For the text-containing cell, return its midpoint in [X, Y] coordinate format. 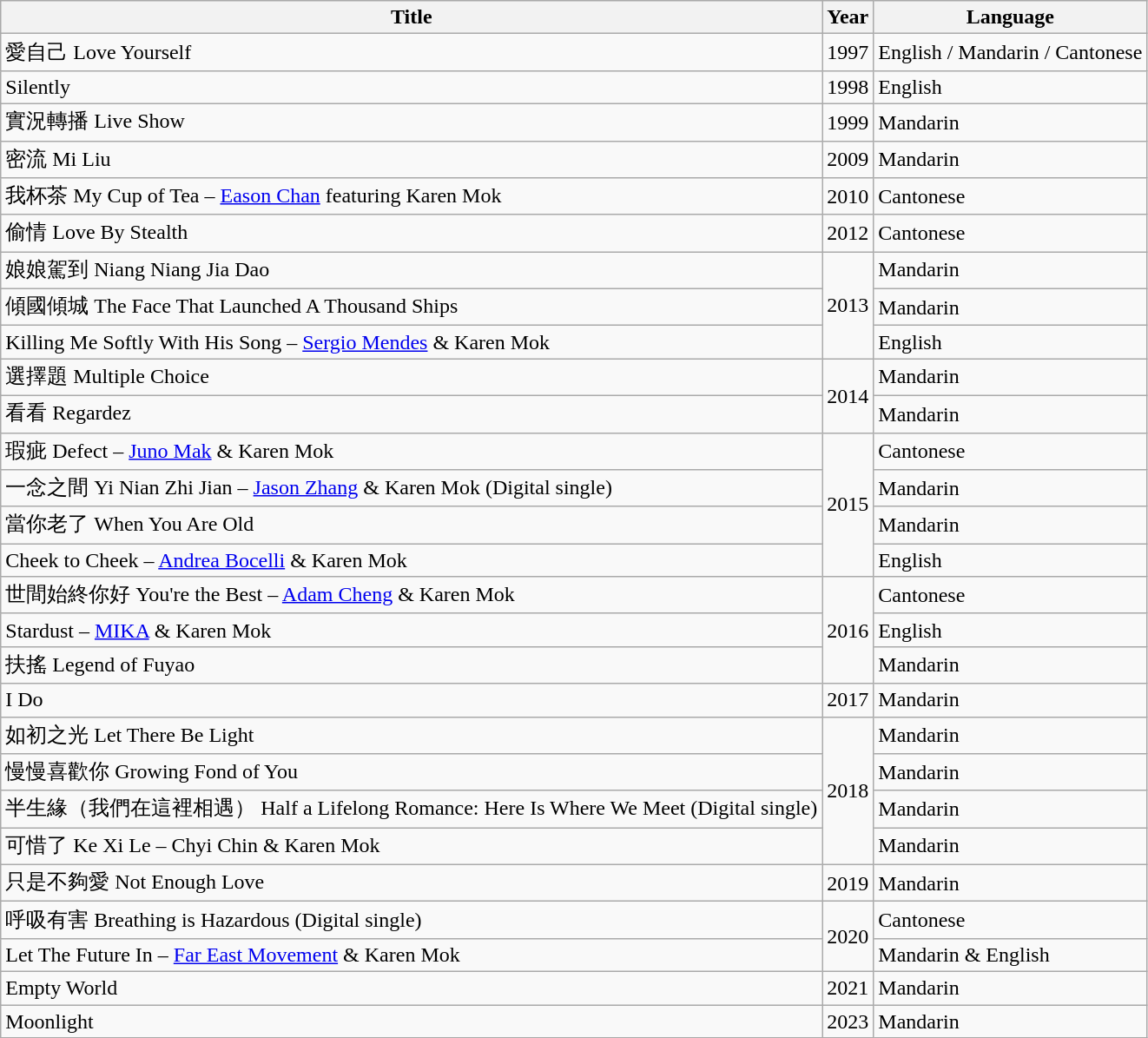
2021 [848, 988]
扶搖 Legend of Fuyao [412, 665]
2014 [848, 396]
實況轉播 Live Show [412, 122]
1998 [848, 87]
可惜了 Ke Xi Le – Chyi Chin & Karen Mok [412, 846]
呼吸有害 Breathing is Hazardous (Digital single) [412, 921]
愛自己 Love Yourself [412, 52]
Empty World [412, 988]
我杯茶 My Cup of Tea – Eason Chan featuring Karen Mok [412, 196]
世間始終你好 You're the Best – Adam Cheng & Karen Mok [412, 596]
慢慢喜歡你 Growing Fond of You [412, 773]
2010 [848, 196]
Killing Me Softly With His Song – Sergio Mendes & Karen Mok [412, 342]
English / Mandarin / Cantonese [1011, 52]
Language [1011, 17]
Mandarin & English [1011, 955]
2017 [848, 700]
2015 [848, 505]
看看 Regardez [412, 413]
I Do [412, 700]
Let The Future In – Far East Movement & Karen Mok [412, 955]
偷情 Love By Stealth [412, 233]
半生緣（我們在這裡相遇） Half a Lifelong Romance: Here Is Where We Meet (Digital single) [412, 810]
Title [412, 17]
1999 [848, 122]
Moonlight [412, 1021]
2013 [848, 306]
2019 [848, 883]
傾國傾城 The Face That Launched A Thousand Ships [412, 307]
瑕疵 Defect – Juno Mak & Karen Mok [412, 452]
娘娘駕到 Niang Niang Jia Dao [412, 271]
密流 Mi Liu [412, 160]
Year [848, 17]
1997 [848, 52]
Stardust – MIKA & Karen Mok [412, 630]
當你老了 When You Are Old [412, 525]
Cheek to Cheek – Andrea Bocelli & Karen Mok [412, 560]
2009 [848, 160]
2016 [848, 631]
Silently [412, 87]
2012 [848, 233]
如初之光 Let There Be Light [412, 735]
選擇題 Multiple Choice [412, 377]
2018 [848, 790]
2023 [848, 1021]
只是不夠愛 Not Enough Love [412, 883]
一念之間 Yi Nian Zhi Jian – Jason Zhang & Karen Mok (Digital single) [412, 488]
2020 [848, 936]
